Pinpoint the cell where the given text exists, returning its [x, y] midpoint coordinate. 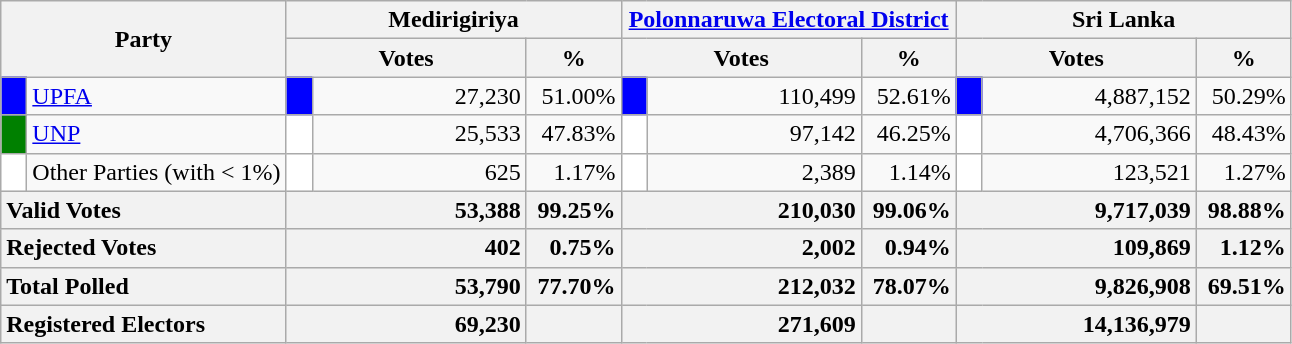
UNP [156, 134]
51.00% [574, 96]
109,869 [1076, 248]
625 [419, 172]
0.75% [574, 248]
50.29% [1244, 96]
Party [144, 39]
2,389 [754, 172]
210,030 [741, 210]
69,230 [406, 324]
4,887,152 [1089, 96]
47.83% [574, 134]
1.12% [1244, 248]
1.14% [908, 172]
4,706,366 [1089, 134]
53,388 [406, 210]
Sri Lanka [1124, 20]
78.07% [908, 286]
99.25% [574, 210]
Other Parties (with < 1%) [156, 172]
Medirigiriya [454, 20]
0.94% [908, 248]
402 [406, 248]
Polonnaruwa Electoral District [788, 20]
110,499 [754, 96]
27,230 [419, 96]
Total Polled [144, 286]
69.51% [1244, 286]
Registered Electors [144, 324]
271,609 [741, 324]
123,521 [1089, 172]
1.27% [1244, 172]
25,533 [419, 134]
77.70% [574, 286]
99.06% [908, 210]
UPFA [156, 96]
98.88% [1244, 210]
53,790 [406, 286]
212,032 [741, 286]
9,826,908 [1076, 286]
97,142 [754, 134]
9,717,039 [1076, 210]
Rejected Votes [144, 248]
2,002 [741, 248]
46.25% [908, 134]
Valid Votes [144, 210]
14,136,979 [1076, 324]
1.17% [574, 172]
48.43% [1244, 134]
52.61% [908, 96]
